Provide the (X, Y) coordinate of the cell's center where the given text is located.  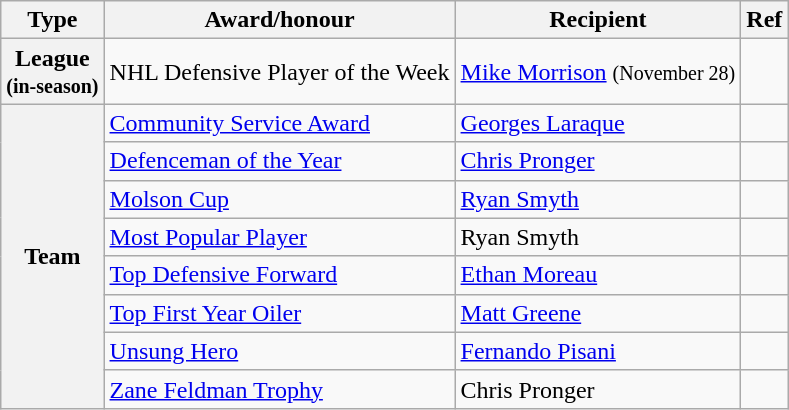
Mike Morrison (November 28) (598, 72)
Defenceman of the Year (280, 161)
Community Service Award (280, 123)
Top Defensive Forward (280, 275)
Team (52, 256)
Award/honour (280, 20)
Most Popular Player (280, 237)
Ethan Moreau (598, 275)
Ref (764, 20)
Unsung Hero (280, 351)
NHL Defensive Player of the Week (280, 72)
Georges Laraque (598, 123)
Top First Year Oiler (280, 313)
League(in-season) (52, 72)
Matt Greene (598, 313)
Recipient (598, 20)
Type (52, 20)
Molson Cup (280, 199)
Zane Feldman Trophy (280, 389)
Fernando Pisani (598, 351)
